Search for the cell housing the specified text and yield its [X, Y] center coordinate. 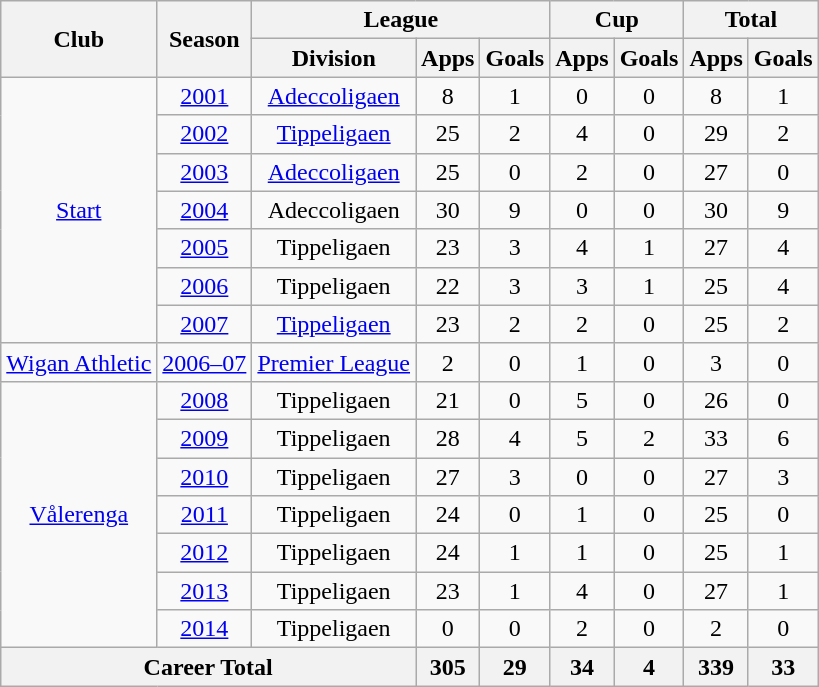
2006 [204, 286]
2006–07 [204, 362]
2002 [204, 134]
Premier League [334, 362]
2009 [204, 438]
339 [716, 667]
305 [448, 667]
22 [448, 286]
34 [582, 667]
Career Total [208, 667]
League [401, 20]
2014 [204, 629]
2003 [204, 172]
Division [334, 58]
Season [204, 39]
26 [716, 400]
6 [783, 438]
2001 [204, 96]
Wigan Athletic [79, 362]
2011 [204, 515]
2013 [204, 591]
Total [751, 20]
2007 [204, 324]
Vålerenga [79, 514]
21 [448, 400]
2005 [204, 248]
Cup [617, 20]
Club [79, 39]
2008 [204, 400]
2004 [204, 210]
2010 [204, 477]
2012 [204, 553]
Start [79, 210]
28 [448, 438]
